Locate the cell with the specified text and output its (x, y) center coordinate. 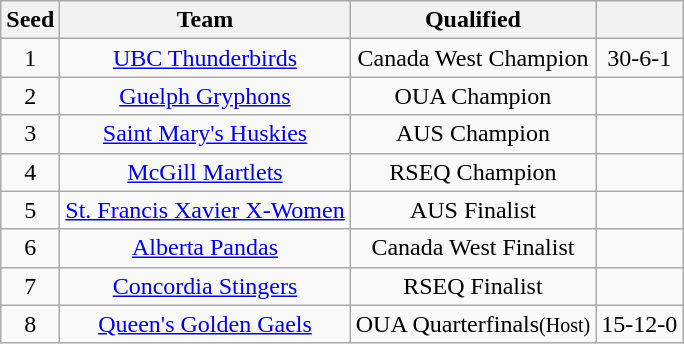
UBC Thunderbirds (205, 58)
OUA Champion (472, 96)
Canada West Finalist (472, 248)
Queen's Golden Gaels (205, 324)
3 (30, 134)
15-12-0 (640, 324)
8 (30, 324)
RSEQ Finalist (472, 286)
5 (30, 210)
30-6-1 (640, 58)
St. Francis Xavier X-Women (205, 210)
1 (30, 58)
Guelph Gryphons (205, 96)
Saint Mary's Huskies (205, 134)
AUS Finalist (472, 210)
6 (30, 248)
Canada West Champion (472, 58)
4 (30, 172)
RSEQ Champion (472, 172)
OUA Quarterfinals(Host) (472, 324)
Qualified (472, 20)
Alberta Pandas (205, 248)
AUS Champion (472, 134)
2 (30, 96)
Seed (30, 20)
Team (205, 20)
Concordia Stingers (205, 286)
McGill Martlets (205, 172)
7 (30, 286)
